Provide the [x, y] coordinate of the cell's center where the given text is located.  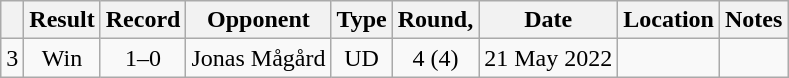
4 (4) [435, 58]
21 May 2022 [548, 58]
UD [362, 58]
Round, [435, 20]
Jonas Mågård [258, 58]
Type [362, 20]
Result [62, 20]
Win [62, 58]
Record [143, 20]
Notes [753, 20]
1–0 [143, 58]
Date [548, 20]
3 [12, 58]
Opponent [258, 20]
Location [669, 20]
